Detect which cell encompasses the target text, then output its [x, y] center coordinate. 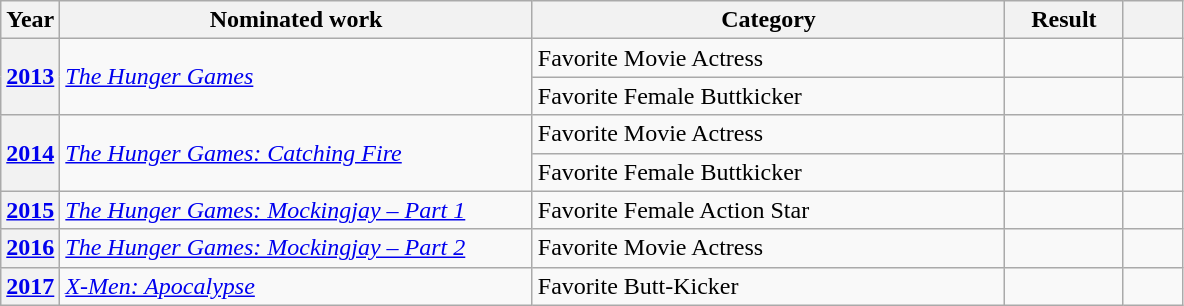
X-Men: Apocalypse [296, 286]
Favorite Female Action Star [768, 210]
2014 [30, 153]
Result [1064, 20]
The Hunger Games: Catching Fire [296, 153]
2015 [30, 210]
The Hunger Games: Mockingjay – Part 1 [296, 210]
Year [30, 20]
2013 [30, 77]
2017 [30, 286]
The Hunger Games [296, 77]
Category [768, 20]
Nominated work [296, 20]
The Hunger Games: Mockingjay – Part 2 [296, 248]
2016 [30, 248]
Favorite Butt-Kicker [768, 286]
